Capture the cell that displays the provided text and extract its [x, y] central coordinate. 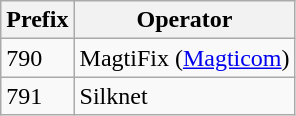
790 [38, 58]
Operator [184, 20]
MagtiFix (Magticom) [184, 58]
Prefix [38, 20]
Silknet [184, 96]
791 [38, 96]
